Return the (x, y) coordinate for the center point of the cell that contains the specified text.  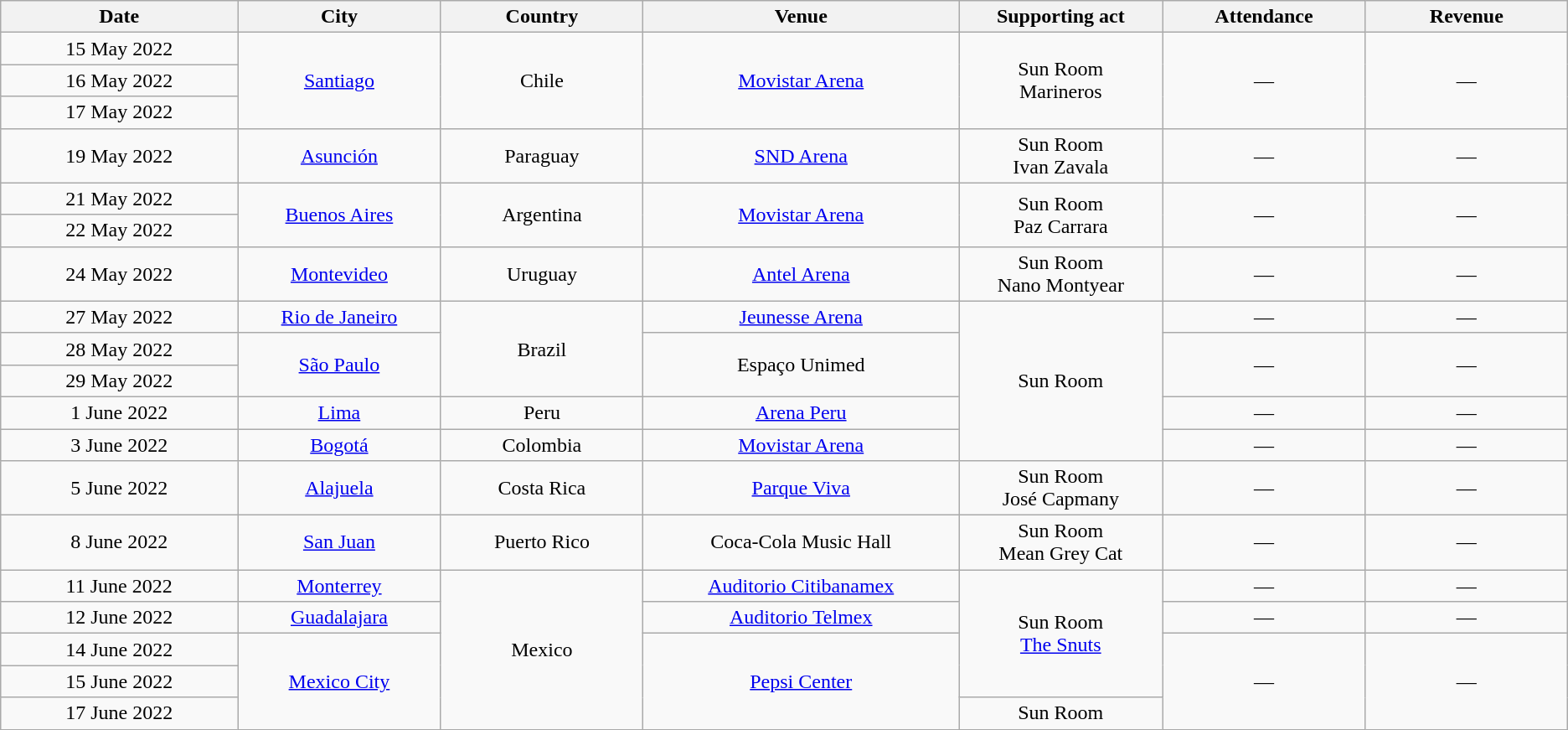
Santiago (340, 80)
Country (541, 17)
Arena Peru (801, 412)
1 June 2022 (119, 412)
15 June 2022 (119, 681)
27 May 2022 (119, 317)
15 May 2022 (119, 49)
22 May 2022 (119, 230)
5 June 2022 (119, 488)
Pepsi Center (801, 681)
28 May 2022 (119, 349)
12 June 2022 (119, 618)
Attendance (1265, 17)
Sun RoomThe Snuts (1060, 634)
Sun RoomJosé Capmany (1060, 488)
Mexico (541, 650)
3 June 2022 (119, 445)
Sun RoomMarineros (1060, 80)
Puerto Rico (541, 543)
Chile (541, 80)
Argentina (541, 215)
Espaço Unimed (801, 365)
Peru (541, 412)
Sun RoomPaz Carrara (1060, 215)
Montevideo (340, 273)
Revenue (1466, 17)
19 May 2022 (119, 156)
8 June 2022 (119, 543)
16 May 2022 (119, 80)
SND Arena (801, 156)
São Paulo (340, 365)
Brazil (541, 349)
Rio de Janeiro (340, 317)
Costa Rica (541, 488)
14 June 2022 (119, 650)
Sun RoomIvan Zavala (1060, 156)
17 May 2022 (119, 112)
Jeunesse Arena (801, 317)
Auditorio Citibanamex (801, 586)
Sun RoomNano Montyear (1060, 273)
Bogotá (340, 445)
Antel Arena (801, 273)
Mexico City (340, 681)
Lima (340, 412)
Paraguay (541, 156)
Parque Viva (801, 488)
Alajuela (340, 488)
Buenos Aires (340, 215)
City (340, 17)
Monterrey (340, 586)
Guadalajara (340, 618)
24 May 2022 (119, 273)
21 May 2022 (119, 199)
Supporting act (1060, 17)
Uruguay (541, 273)
Asunción (340, 156)
17 June 2022 (119, 713)
11 June 2022 (119, 586)
Sun RoomMean Grey Cat (1060, 543)
San Juan (340, 543)
29 May 2022 (119, 381)
Colombia (541, 445)
Coca-Cola Music Hall (801, 543)
Date (119, 17)
Venue (801, 17)
Auditorio Telmex (801, 618)
